Output the (X, Y) coordinate of the center of the cell containing the given text.  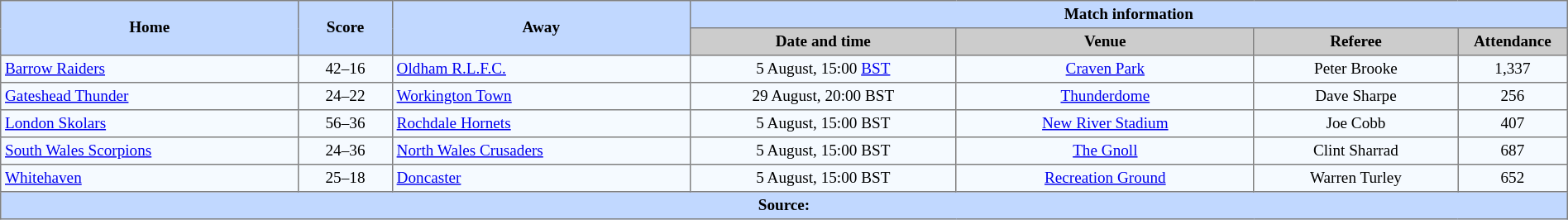
Match information (1128, 15)
687 (1513, 151)
1,337 (1513, 69)
24–36 (346, 151)
652 (1513, 179)
Joe Cobb (1355, 124)
Clint Sharrad (1355, 151)
29 August, 20:00 BST (823, 96)
Attendance (1513, 41)
Away (541, 28)
South Wales Scorpions (150, 151)
Gateshead Thunder (150, 96)
Thunderdome (1105, 96)
Oldham R.L.F.C. (541, 69)
The Gnoll (1105, 151)
Dave Sharpe (1355, 96)
Source: (784, 205)
Whitehaven (150, 179)
Workington Town (541, 96)
407 (1513, 124)
New River Stadium (1105, 124)
25–18 (346, 179)
24–22 (346, 96)
Venue (1105, 41)
Warren Turley (1355, 179)
Doncaster (541, 179)
London Skolars (150, 124)
Rochdale Hornets (541, 124)
56–36 (346, 124)
Date and time (823, 41)
Craven Park (1105, 69)
256 (1513, 96)
Peter Brooke (1355, 69)
Barrow Raiders (150, 69)
Recreation Ground (1105, 179)
42–16 (346, 69)
North Wales Crusaders (541, 151)
Score (346, 28)
Referee (1355, 41)
Home (150, 28)
